Capture the cell that displays the provided text and extract its (x, y) central coordinate. 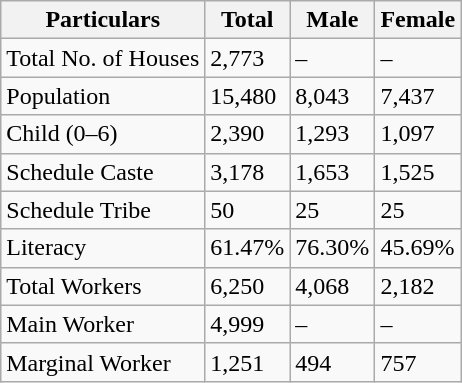
2,182 (418, 286)
1,251 (248, 362)
1,525 (418, 172)
Particulars (103, 20)
7,437 (418, 96)
Literacy (103, 248)
Marginal Worker (103, 362)
4,068 (332, 286)
1,293 (332, 134)
Male (332, 20)
2,390 (248, 134)
Total No. of Houses (103, 58)
15,480 (248, 96)
494 (332, 362)
Total (248, 20)
76.30% (332, 248)
Population (103, 96)
4,999 (248, 324)
6,250 (248, 286)
50 (248, 210)
45.69% (418, 248)
1,653 (332, 172)
Schedule Tribe (103, 210)
61.47% (248, 248)
757 (418, 362)
1,097 (418, 134)
Child (0–6) (103, 134)
Main Worker (103, 324)
2,773 (248, 58)
3,178 (248, 172)
Total Workers (103, 286)
Schedule Caste (103, 172)
Female (418, 20)
8,043 (332, 96)
